Extract the (X, Y) coordinate from the center of the cell holding the provided text.  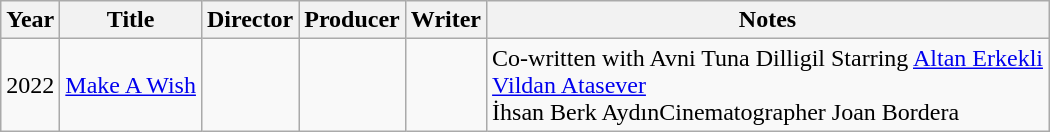
Year (30, 20)
2022 (30, 85)
Co-written with Avni Tuna Dilligil Starring Altan ErkekliVildan Ataseverİhsan Berk AydınCinematographer Joan Bordera (768, 85)
Director (250, 20)
Make A Wish (131, 85)
Notes (768, 20)
Producer (352, 20)
Writer (446, 20)
Title (131, 20)
